Identify which cell holds the provided text, then report its (x, y) central coordinate. 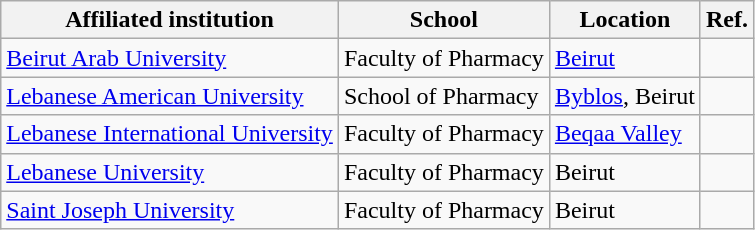
Affiliated institution (170, 20)
Byblos, Beirut (624, 96)
Location (624, 20)
School of Pharmacy (444, 96)
Lebanese University (170, 172)
Saint Joseph University (170, 210)
School (444, 20)
Lebanese International University (170, 134)
Beqaa Valley (624, 134)
Beirut Arab University (170, 58)
Ref. (726, 20)
Lebanese American University (170, 96)
